Extract the [x, y] coordinate from the center of the cell holding the provided text.  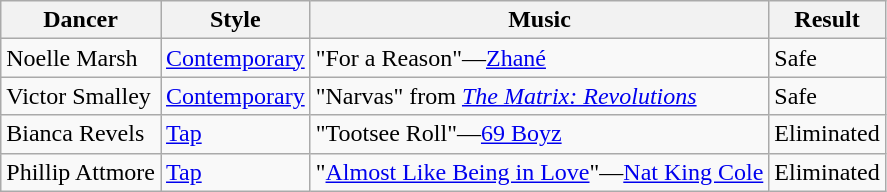
Noelle Marsh [81, 58]
Dancer [81, 20]
"For a Reason"—Zhané [540, 58]
"Almost Like Being in Love"—Nat King Cole [540, 172]
Result [827, 20]
"Tootsee Roll"—69 Boyz [540, 134]
Style [235, 20]
Music [540, 20]
Phillip Attmore [81, 172]
Bianca Revels [81, 134]
"Narvas" from The Matrix: Revolutions [540, 96]
Victor Smalley [81, 96]
